Return (X, Y) of the center of cell containing provided text 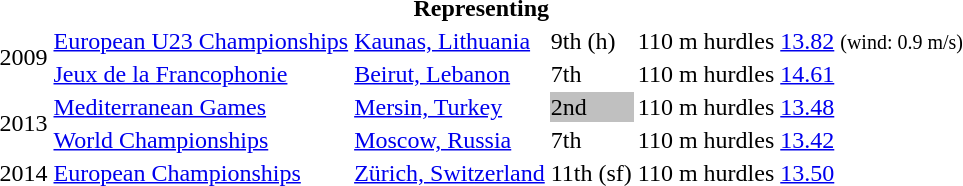
World Championships (201, 140)
Moscow, Russia (450, 140)
European U23 Championships (201, 41)
9th (h) (591, 41)
Mersin, Turkey (450, 107)
2nd (591, 107)
Jeux de la Francophonie (201, 74)
Beirut, Lebanon (450, 74)
Kaunas, Lithuania (450, 41)
Mediterranean Games (201, 107)
